Return the (X, Y) coordinate for the center point of the cell that contains the specified text.  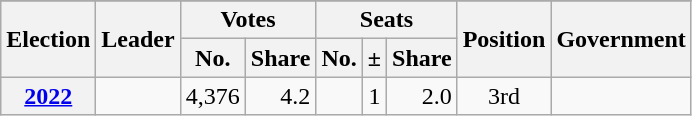
Election (48, 39)
2.0 (422, 96)
Seats (386, 20)
Position (504, 39)
Votes (248, 20)
± (374, 58)
2022 (48, 96)
Leader (138, 39)
Government (621, 39)
3rd (504, 96)
4.2 (280, 96)
1 (374, 96)
4,376 (212, 96)
